Scan for the cell matching the given text and deliver its [x, y] coordinate at center. 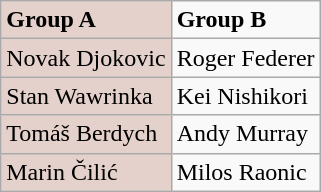
Tomáš Berdych [86, 134]
Marin Čilić [86, 172]
Roger Federer [246, 58]
Group B [246, 20]
Andy Murray [246, 134]
Novak Djokovic [86, 58]
Kei Nishikori [246, 96]
Group A [86, 20]
Stan Wawrinka [86, 96]
Milos Raonic [246, 172]
